Detect which cell encompasses the target text, then output its (X, Y) center coordinate. 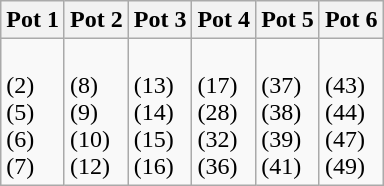
Pot 5 (288, 20)
(8) (9) (10) (12) (96, 112)
Pot 6 (351, 20)
(43) (44) (47) (49) (351, 112)
(37) (38) (39) (41) (288, 112)
Pot 4 (224, 20)
Pot 2 (96, 20)
Pot 3 (160, 20)
(17) (28) (32) (36) (224, 112)
(13) (14) (15) (16) (160, 112)
Pot 1 (33, 20)
(2) (5) (6) (7) (33, 112)
